Capture the cell that displays the provided text and extract its (X, Y) central coordinate. 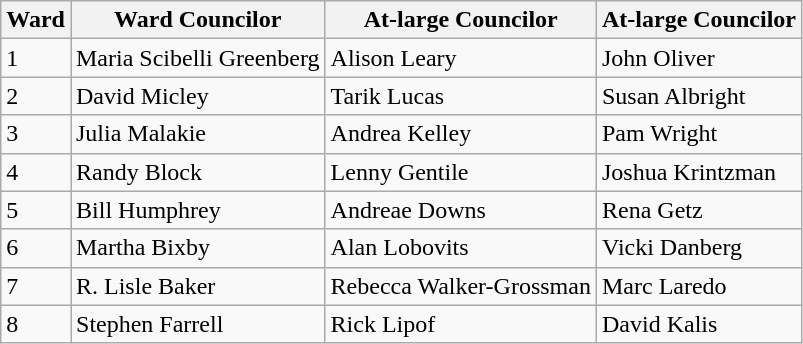
4 (36, 172)
Vicki Danberg (698, 248)
Susan Albright (698, 96)
Andreae Downs (460, 210)
John Oliver (698, 58)
Martha Bixby (198, 248)
Rebecca Walker-Grossman (460, 286)
5 (36, 210)
David Micley (198, 96)
Ward Councilor (198, 20)
Andrea Kelley (460, 134)
Alison Leary (460, 58)
6 (36, 248)
1 (36, 58)
2 (36, 96)
Rick Lipof (460, 324)
Bill Humphrey (198, 210)
Maria Scibelli Greenberg (198, 58)
3 (36, 134)
David Kalis (698, 324)
Tarik Lucas (460, 96)
Randy Block (198, 172)
Rena Getz (698, 210)
Pam Wright (698, 134)
Joshua Krintzman (698, 172)
7 (36, 286)
R. Lisle Baker (198, 286)
8 (36, 324)
Alan Lobovits (460, 248)
Ward (36, 20)
Marc Laredo (698, 286)
Julia Malakie (198, 134)
Lenny Gentile (460, 172)
Stephen Farrell (198, 324)
